Output the (x, y) coordinate of the center of the cell containing the given text.  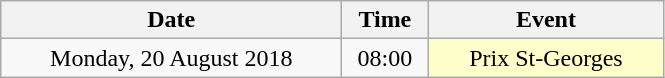
Date (172, 20)
08:00 (385, 58)
Event (546, 20)
Time (385, 20)
Monday, 20 August 2018 (172, 58)
Prix St-Georges (546, 58)
